Provide the (x, y) coordinate of the cell's center where the given text is located.  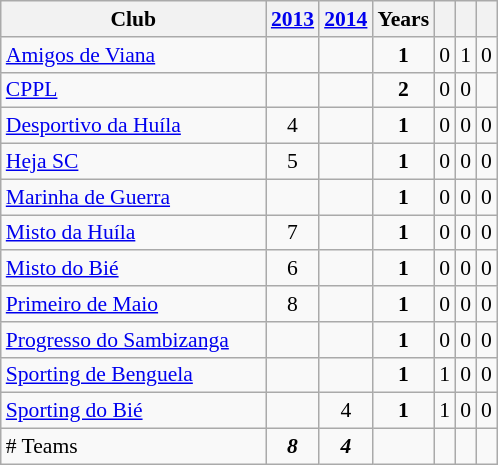
5 (292, 162)
Club (134, 19)
2 (403, 90)
Progresso do Sambizanga (134, 340)
Misto do Bié (134, 269)
2014 (346, 19)
Sporting de Benguela (134, 375)
Desportivo da Huíla (134, 126)
Amigos de Viana (134, 55)
CPPL (134, 90)
7 (292, 233)
Primeiro de Maio (134, 304)
Sporting do Bié (134, 411)
Marinha de Guerra (134, 197)
6 (292, 269)
# Teams (134, 447)
Years (403, 19)
Misto da Huíla (134, 233)
Heja SC (134, 162)
2013 (292, 19)
